Output the (x, y) coordinate of the center of the cell containing the given text.  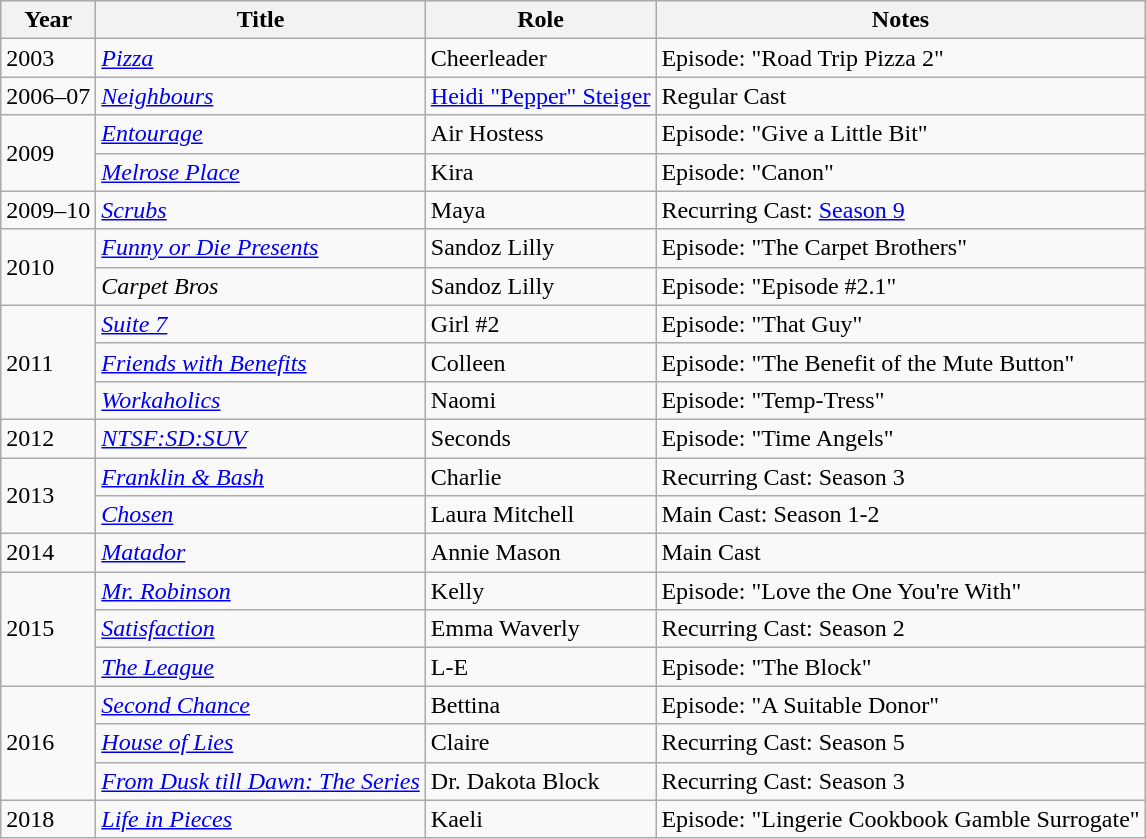
2010 (48, 267)
Role (540, 20)
Episode: "The Block" (900, 667)
Claire (540, 743)
Episode: "That Guy" (900, 324)
2003 (48, 58)
Franklin & Bash (260, 477)
2012 (48, 438)
Charlie (540, 477)
Seconds (540, 438)
2009–10 (48, 210)
2015 (48, 629)
Satisfaction (260, 629)
Kira (540, 172)
Mr. Robinson (260, 591)
2016 (48, 743)
Chosen (260, 515)
Workaholics (260, 400)
Episode: "A Suitable Donor" (900, 705)
Air Hostess (540, 134)
NTSF:SD:SUV (260, 438)
Title (260, 20)
House of Lies (260, 743)
Episode: "Temp-Tress" (900, 400)
Emma Waverly (540, 629)
Second Chance (260, 705)
Entourage (260, 134)
Matador (260, 553)
Episode: "Episode #2.1" (900, 286)
Suite 7 (260, 324)
Episode: "The Carpet Brothers" (900, 248)
2018 (48, 819)
Episode: "Lingerie Cookbook Gamble Surrogate" (900, 819)
Episode: "Road Trip Pizza 2" (900, 58)
Recurring Cast: Season 5 (900, 743)
Main Cast (900, 553)
Episode: "Give a Little Bit" (900, 134)
Recurring Cast: Season 2 (900, 629)
Naomi (540, 400)
Carpet Bros (260, 286)
Main Cast: Season 1-2 (900, 515)
Bettina (540, 705)
Recurring Cast: Season 9 (900, 210)
Episode: "Canon" (900, 172)
Heidi "Pepper" Steiger (540, 96)
Cheerleader (540, 58)
Melrose Place (260, 172)
From Dusk till Dawn: The Series (260, 781)
Laura Mitchell (540, 515)
Episode: "Love the One You're With" (900, 591)
Year (48, 20)
Kelly (540, 591)
Kaeli (540, 819)
Girl #2 (540, 324)
2009 (48, 153)
Neighbours (260, 96)
Colleen (540, 362)
Dr. Dakota Block (540, 781)
Annie Mason (540, 553)
Life in Pieces (260, 819)
2013 (48, 496)
Regular Cast (900, 96)
2006–07 (48, 96)
Scrubs (260, 210)
Episode: "Time Angels" (900, 438)
2014 (48, 553)
Notes (900, 20)
Maya (540, 210)
L-E (540, 667)
The League (260, 667)
2011 (48, 362)
Funny or Die Presents (260, 248)
Friends with Benefits (260, 362)
Pizza (260, 58)
Episode: "The Benefit of the Mute Button" (900, 362)
